Extract the [X, Y] coordinate from the center of the cell holding the provided text.  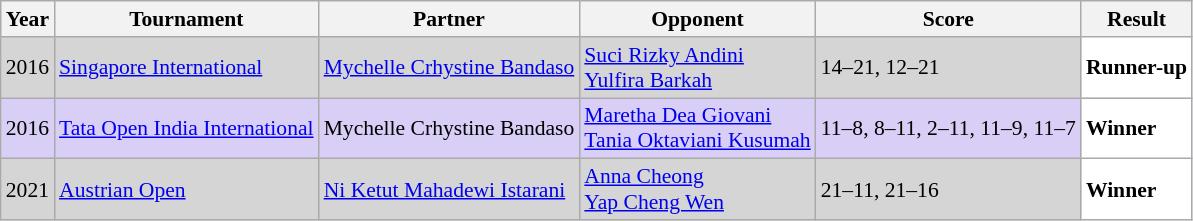
Tournament [186, 19]
Ni Ketut Mahadewi Istarani [450, 190]
21–11, 21–16 [948, 190]
Suci Rizky Andini Yulfira Barkah [697, 68]
11–8, 8–11, 2–11, 11–9, 11–7 [948, 128]
Result [1136, 19]
Opponent [697, 19]
Anna Cheong Yap Cheng Wen [697, 190]
Runner-up [1136, 68]
Maretha Dea Giovani Tania Oktaviani Kusumah [697, 128]
Tata Open India International [186, 128]
2021 [28, 190]
Singapore International [186, 68]
Score [948, 19]
Austrian Open [186, 190]
Year [28, 19]
14–21, 12–21 [948, 68]
Partner [450, 19]
